Detect which cell encompasses the target text, then output its (X, Y) center coordinate. 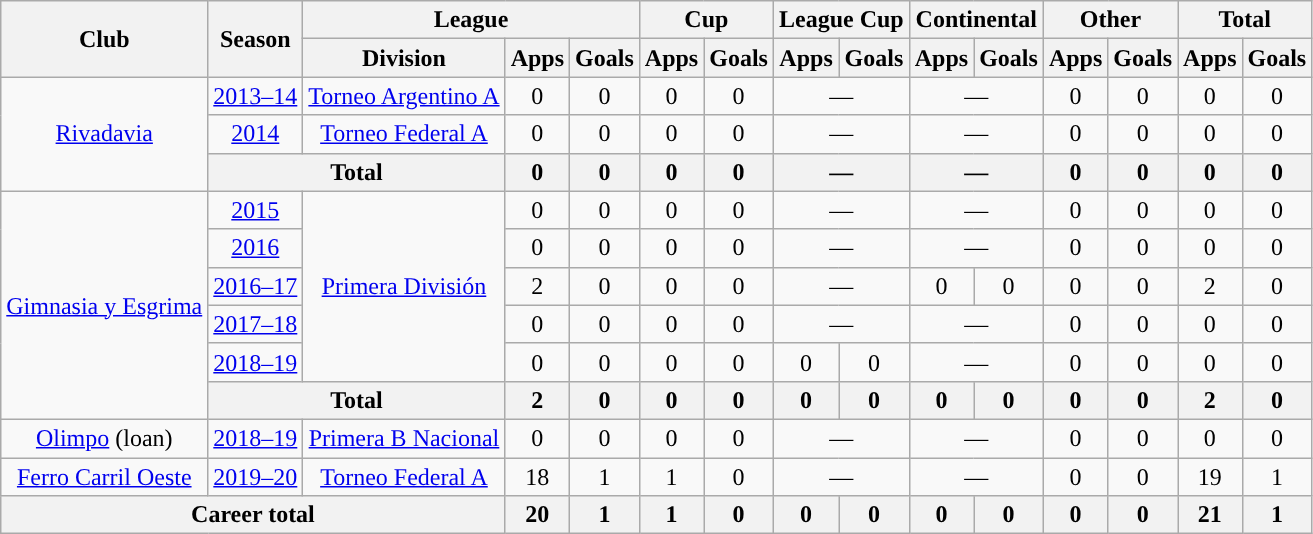
League Cup (841, 20)
Division (404, 58)
21 (1210, 515)
2015 (256, 210)
Rivadavia (104, 134)
2016 (256, 248)
20 (537, 515)
Career total (253, 515)
Other (1110, 20)
2019–20 (256, 477)
18 (537, 477)
Gimnasia y Esgrima (104, 305)
Olimpo (loan) (104, 438)
2013–14 (256, 96)
Primera B Nacional (404, 438)
2017–18 (256, 324)
2014 (256, 134)
Season (256, 39)
19 (1210, 477)
League (471, 20)
Cup (706, 20)
Continental (976, 20)
Club (104, 39)
2016–17 (256, 286)
Torneo Argentino A (404, 96)
Ferro Carril Oeste (104, 477)
Primera División (404, 286)
